Return the [x, y] coordinate for the center point of the cell that contains the specified text.  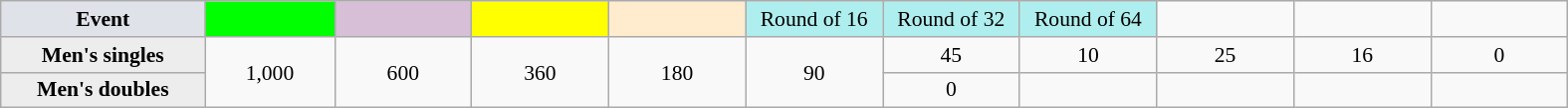
Round of 32 [951, 19]
90 [814, 72]
360 [541, 72]
1,000 [270, 72]
180 [677, 72]
Men's singles [104, 55]
Round of 64 [1088, 19]
Men's doubles [104, 90]
10 [1088, 55]
25 [1226, 55]
Event [104, 19]
45 [951, 55]
Round of 16 [814, 19]
600 [403, 72]
16 [1362, 55]
